Provide the [X, Y] coordinate of the cell's center where the given text is located.  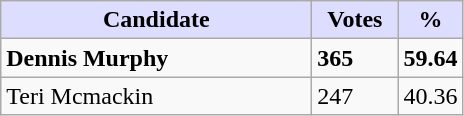
% [430, 20]
Teri Mcmackin [156, 96]
Candidate [156, 20]
59.64 [430, 58]
Votes [355, 20]
247 [355, 96]
Dennis Murphy [156, 58]
40.36 [430, 96]
365 [355, 58]
